Determine the (X, Y) coordinate at the center of the cell enclosing the given text.  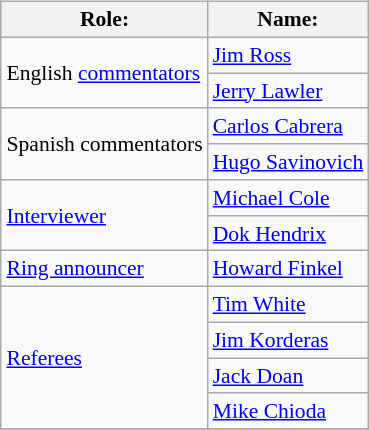
Spanish commentators (104, 144)
Name: (288, 20)
Jerry Lawler (288, 91)
Dok Hendrix (288, 233)
Interviewer (104, 216)
Role: (104, 20)
Hugo Savinovich (288, 162)
Jack Doan (288, 376)
Howard Finkel (288, 269)
English commentators (104, 72)
Tim White (288, 305)
Referees (104, 358)
Ring announcer (104, 269)
Jim Ross (288, 55)
Jim Korderas (288, 340)
Michael Cole (288, 198)
Carlos Cabrera (288, 126)
Mike Chioda (288, 411)
